Search for the cell housing the specified text and yield its (X, Y) center coordinate. 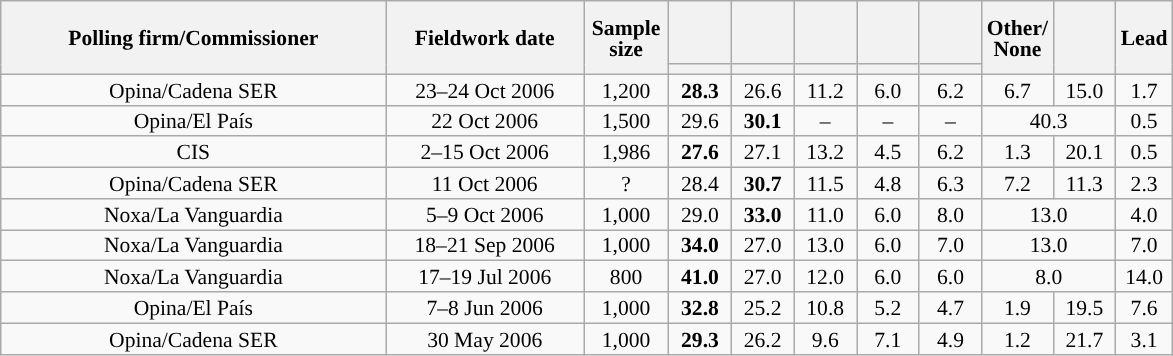
28.3 (700, 90)
17–19 Jul 2006 (485, 276)
1.2 (1018, 338)
7.1 (888, 338)
29.0 (700, 214)
1,200 (626, 90)
27.6 (700, 152)
5–9 Oct 2006 (485, 214)
29.6 (700, 120)
7.2 (1018, 184)
21.7 (1084, 338)
4.8 (888, 184)
Sample size (626, 38)
13.2 (826, 152)
4.5 (888, 152)
15.0 (1084, 90)
22 Oct 2006 (485, 120)
Other/None (1018, 38)
5.2 (888, 308)
6.7 (1018, 90)
30.1 (762, 120)
11.2 (826, 90)
26.6 (762, 90)
11.0 (826, 214)
4.9 (950, 338)
4.0 (1144, 214)
6.3 (950, 184)
7.6 (1144, 308)
18–21 Sep 2006 (485, 246)
1.3 (1018, 152)
32.8 (700, 308)
27.1 (762, 152)
7–8 Jun 2006 (485, 308)
Fieldwork date (485, 38)
25.2 (762, 308)
10.8 (826, 308)
4.7 (950, 308)
11 Oct 2006 (485, 184)
1.7 (1144, 90)
28.4 (700, 184)
800 (626, 276)
19.5 (1084, 308)
1,500 (626, 120)
34.0 (700, 246)
3.1 (1144, 338)
33.0 (762, 214)
1.9 (1018, 308)
29.3 (700, 338)
9.6 (826, 338)
12.0 (826, 276)
30 May 2006 (485, 338)
26.2 (762, 338)
20.1 (1084, 152)
30.7 (762, 184)
Polling firm/Commissioner (194, 38)
? (626, 184)
40.3 (1049, 120)
Lead (1144, 38)
11.5 (826, 184)
CIS (194, 152)
11.3 (1084, 184)
2–15 Oct 2006 (485, 152)
23–24 Oct 2006 (485, 90)
41.0 (700, 276)
14.0 (1144, 276)
2.3 (1144, 184)
1,986 (626, 152)
